For the text-containing cell, return its midpoint in (x, y) coordinate format. 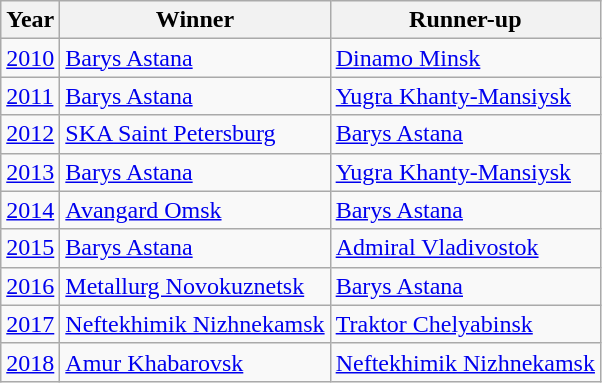
Runner-up (465, 20)
2014 (30, 210)
Dinamo Minsk (465, 58)
Traktor Chelyabinsk (465, 324)
2012 (30, 134)
SKA Saint Petersburg (195, 134)
Avangard Omsk (195, 210)
Winner (195, 20)
2011 (30, 96)
2018 (30, 362)
Metallurg Novokuznetsk (195, 286)
Admiral Vladivostok (465, 248)
2013 (30, 172)
Year (30, 20)
2015 (30, 248)
2017 (30, 324)
Amur Khabarovsk (195, 362)
2010 (30, 58)
2016 (30, 286)
